Identify which cell holds the provided text, then report its [X, Y] central coordinate. 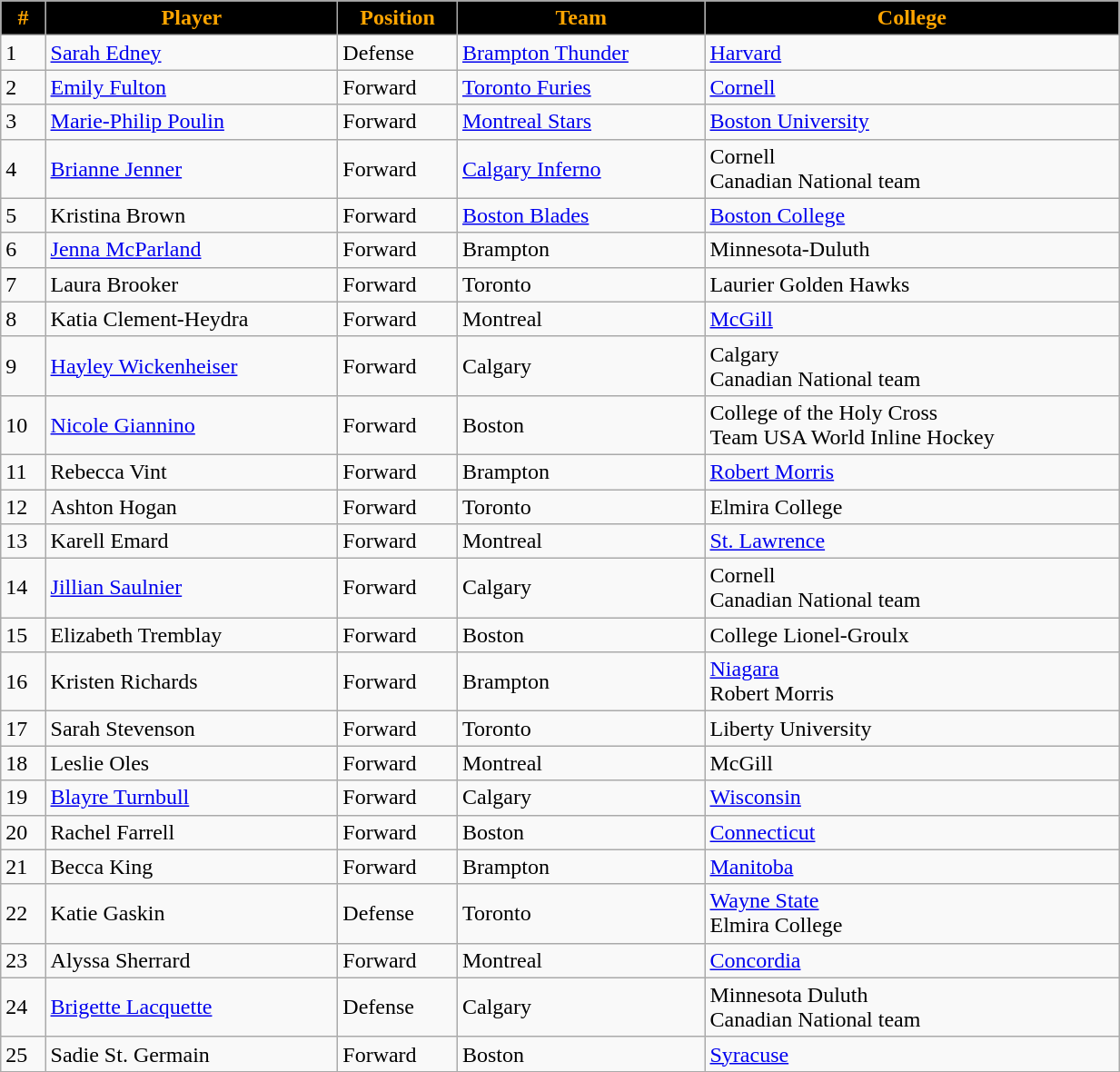
Toronto Furies [580, 87]
Brampton Thunder [580, 53]
14 [24, 589]
Nicole Giannino [192, 425]
25 [24, 1054]
21 [24, 867]
Calgary Inferno [580, 169]
Position [398, 18]
Jillian Saulnier [192, 589]
St. Lawrence [912, 541]
Laura Brooker [192, 284]
Kristina Brown [192, 215]
22 [24, 914]
Syracuse [912, 1054]
3 [24, 122]
10 [24, 425]
Rachel Farrell [192, 832]
CalgaryCanadian National team [912, 365]
Hayley Wickenheiser [192, 365]
Karell Emard [192, 541]
9 [24, 365]
Jenna McParland [192, 250]
College [912, 18]
Montreal Stars [580, 122]
Sarah Edney [192, 53]
Minnesota DuluthCanadian National team [912, 1007]
16 [24, 681]
Kristen Richards [192, 681]
24 [24, 1007]
Emily Fulton [192, 87]
8 [24, 319]
Manitoba [912, 867]
College Lionel-Groulx [912, 635]
4 [24, 169]
Team [580, 18]
Concordia [912, 960]
1 [24, 53]
Katia Clement-Heydra [192, 319]
Cornell [912, 87]
17 [24, 729]
13 [24, 541]
Wisconsin [912, 798]
18 [24, 763]
Boston College [912, 215]
Sarah Stevenson [192, 729]
Katie Gaskin [192, 914]
15 [24, 635]
Elizabeth Tremblay [192, 635]
Ashton Hogan [192, 506]
Boston Blades [580, 215]
# [24, 18]
Boston University [912, 122]
College of the Holy CrossTeam USA World Inline Hockey [912, 425]
12 [24, 506]
5 [24, 215]
Minnesota-Duluth [912, 250]
Rebecca Vint [192, 471]
11 [24, 471]
20 [24, 832]
2 [24, 87]
Becca King [192, 867]
Brigette Lacquette [192, 1007]
19 [24, 798]
Blayre Turnbull [192, 798]
Brianne Jenner [192, 169]
NiagaraRobert Morris [912, 681]
Elmira College [912, 506]
Wayne StateElmira College [912, 914]
Liberty University [912, 729]
7 [24, 284]
Harvard [912, 53]
Player [192, 18]
23 [24, 960]
Leslie Oles [192, 763]
Laurier Golden Hawks [912, 284]
Alyssa Sherrard [192, 960]
6 [24, 250]
Marie-Philip Poulin [192, 122]
Robert Morris [912, 471]
Sadie St. Germain [192, 1054]
Connecticut [912, 832]
